Return the (x, y) coordinate for the center point of the cell that contains the specified text.  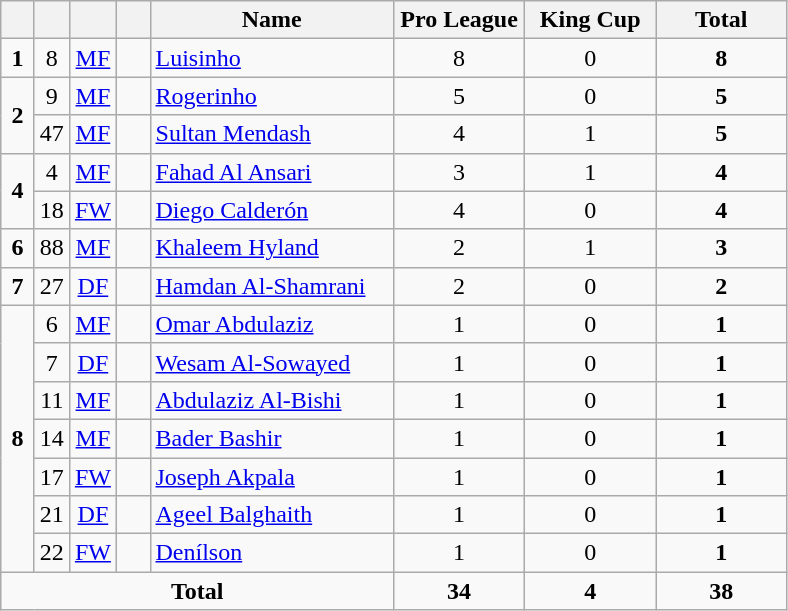
Hamdan Al-Shamrani (272, 286)
Denílson (272, 553)
Rogerinho (272, 96)
Fahad Al Ansari (272, 172)
Diego Calderón (272, 210)
Bader Bashir (272, 438)
88 (52, 248)
Pro League (460, 20)
27 (52, 286)
Name (272, 20)
17 (52, 477)
47 (52, 134)
Wesam Al-Sowayed (272, 362)
11 (52, 400)
14 (52, 438)
34 (460, 591)
Ageel Balghaith (272, 515)
King Cup (590, 20)
9 (52, 96)
21 (52, 515)
Joseph Akpala (272, 477)
38 (722, 591)
Omar Abdulaziz (272, 324)
Sultan Mendash (272, 134)
18 (52, 210)
Khaleem Hyland (272, 248)
Luisinho (272, 58)
22 (52, 553)
Abdulaziz Al-Bishi (272, 400)
